Detect which cell encompasses the target text, then output its [x, y] center coordinate. 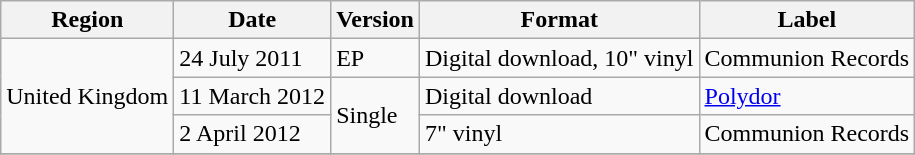
11 March 2012 [252, 96]
Region [88, 20]
7" vinyl [559, 134]
EP [376, 58]
Label [807, 20]
Date [252, 20]
United Kingdom [88, 96]
Digital download [559, 96]
Format [559, 20]
Polydor [807, 96]
24 July 2011 [252, 58]
Version [376, 20]
Single [376, 115]
Digital download, 10" vinyl [559, 58]
2 April 2012 [252, 134]
